Locate the cell with the specified text and output its (x, y) center coordinate. 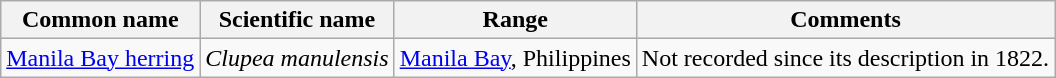
Not recorded since its description in 1822. (845, 58)
Comments (845, 20)
Range (515, 20)
Common name (100, 20)
Manila Bay herring (100, 58)
Clupea manulensis (297, 58)
Manila Bay, Philippines (515, 58)
Scientific name (297, 20)
